Capture the cell that displays the provided text and extract its (x, y) central coordinate. 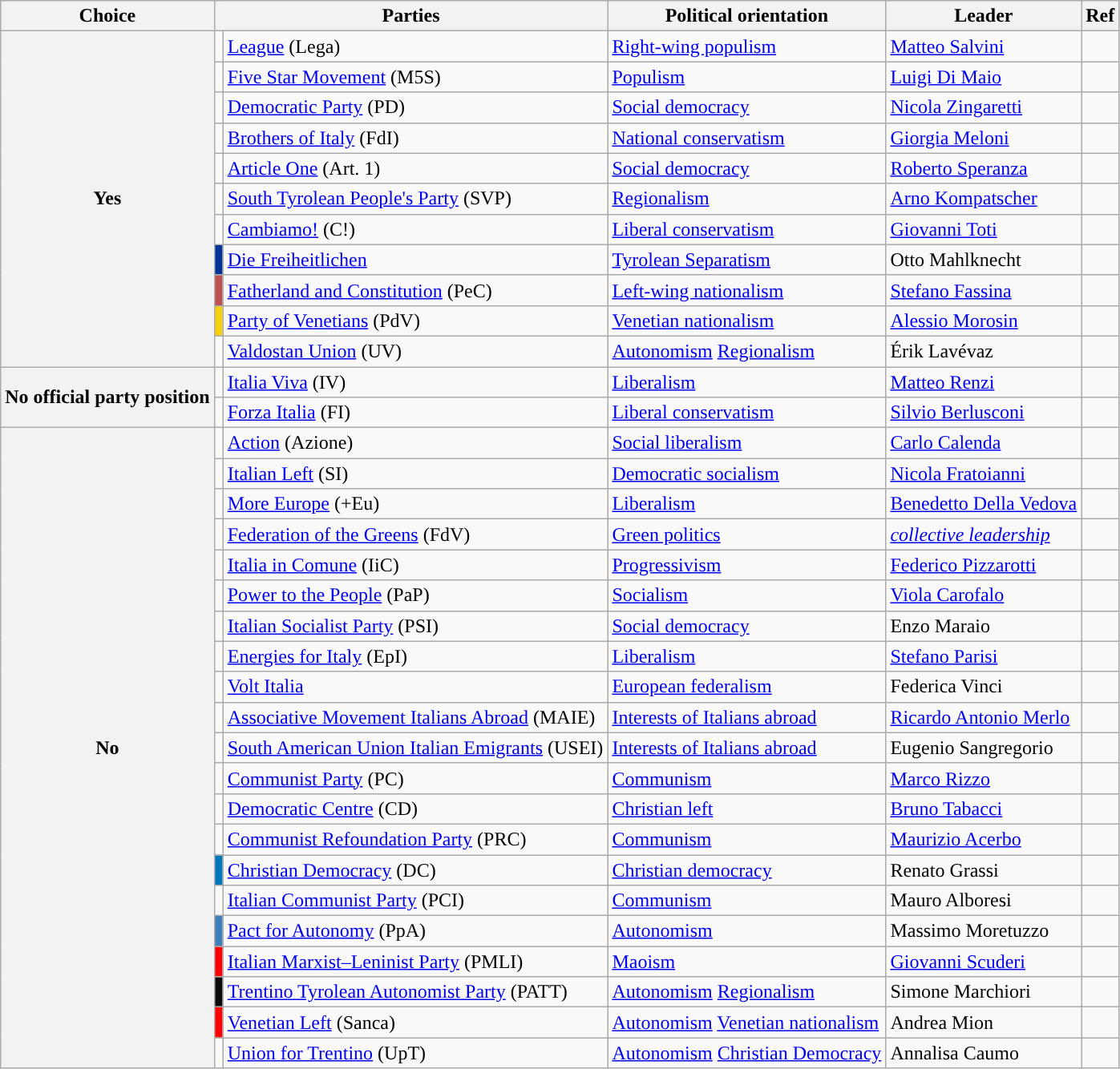
More Europe (+Eu) (415, 504)
Socialism (747, 595)
Populism (747, 77)
Italian Socialist Party (PSI) (415, 626)
Massimo Moretuzzo (984, 931)
Enzo Maraio (984, 626)
Democratic Party (PD) (415, 107)
Matteo Salvini (984, 46)
Communist Refoundation Party (PRC) (415, 839)
Democratic Centre (CD) (415, 809)
Carlo Calenda (984, 443)
Marco Rizzo (984, 778)
Associative Movement Italians Abroad (MAIE) (415, 717)
South American Union Italian Emigrants (USEI) (415, 748)
Fatherland and Constitution (PeC) (415, 290)
No (107, 748)
Andrea Mion (984, 1023)
Ref (1100, 16)
Left-wing nationalism (747, 290)
National conservatism (747, 138)
Alessio Morosin (984, 321)
Autonomism (747, 931)
Italia Viva (IV) (415, 382)
Bruno Tabacci (984, 809)
Federico Pizzarotti (984, 565)
European federalism (747, 687)
Democratic socialism (747, 474)
Stefano Parisi (984, 656)
Giovanni Scuderi (984, 962)
Regionalism (747, 199)
Maurizio Acerbo (984, 839)
Action (Azione) (415, 443)
Political orientation (747, 16)
Federica Vinci (984, 687)
Union for Trentino (UpT) (415, 1053)
Matteo Renzi (984, 382)
Green politics (747, 534)
Otto Mahlknecht (984, 260)
Social liberalism (747, 443)
Giorgia Meloni (984, 138)
Nicola Fratoianni (984, 474)
Roberto Speranza (984, 168)
Luigi Di Maio (984, 77)
Venetian Left (Sanca) (415, 1023)
Italian Left (SI) (415, 474)
South Tyrolean People's Party (SVP) (415, 199)
Communist Party (PC) (415, 778)
Right-wing populism (747, 46)
Volt Italia (415, 687)
collective leadership (984, 534)
Venetian nationalism (747, 321)
No official party position (107, 397)
Nicola Zingaretti (984, 107)
Tyrolean Separatism (747, 260)
League (Lega) (415, 46)
Choice (107, 16)
Cambiamo! (C!) (415, 229)
Annalisa Caumo (984, 1053)
Power to the People (PaP) (415, 595)
Italian Communist Party (PCI) (415, 901)
Valdostan Union (UV) (415, 351)
Stefano Fassina (984, 290)
Silvio Berlusconi (984, 413)
Pact for Autonomy (PpA) (415, 931)
Ricardo Antonio Merlo (984, 717)
Mauro Alboresi (984, 901)
Maoism (747, 962)
Eugenio Sangregorio (984, 748)
Die Freiheitlichen (415, 260)
Yes (107, 199)
Forza Italia (FI) (415, 413)
Brothers of Italy (FdI) (415, 138)
Federation of the Greens (FdV) (415, 534)
Simone Marchiori (984, 992)
Italia in Comune (IiC) (415, 565)
Giovanni Toti (984, 229)
Érik Lavévaz (984, 351)
Christian left (747, 809)
Five Star Movement (M5S) (415, 77)
Parties (410, 16)
Renato Grassi (984, 869)
Arno Kompatscher (984, 199)
Christian Democracy (DC) (415, 869)
Christian democracy (747, 869)
Trentino Tyrolean Autonomist Party (PATT) (415, 992)
Autonomism Christian Democracy (747, 1053)
Leader (984, 16)
Article One (Art. 1) (415, 168)
Benedetto Della Vedova (984, 504)
Party of Venetians (PdV) (415, 321)
Autonomism Venetian nationalism (747, 1023)
Viola Carofalo (984, 595)
Progressivism (747, 565)
Italian Marxist–Leninist Party (PMLI) (415, 962)
Energies for Italy (EpI) (415, 656)
